Pinpoint the cell where the given text exists, returning its (x, y) midpoint coordinate. 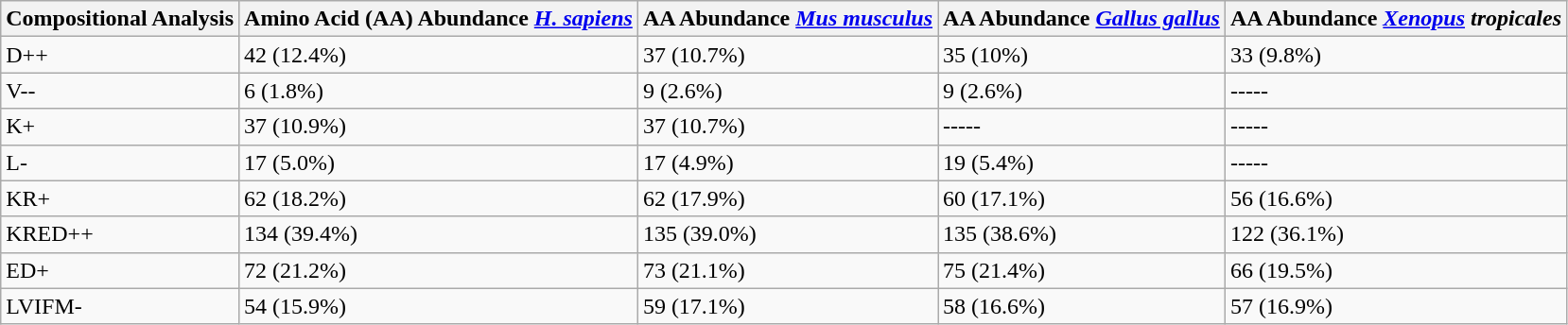
D++ (120, 55)
Amino Acid (AA) Abundance H. sapiens (439, 19)
AA Abundance Xenopus tropicales (1396, 19)
56 (16.6%) (1396, 198)
75 (21.4%) (1082, 270)
19 (5.4%) (1082, 162)
57 (16.9%) (1396, 306)
17 (5.0%) (439, 162)
60 (17.1%) (1082, 198)
AA Abundance Gallus gallus (1082, 19)
135 (38.6%) (1082, 234)
62 (18.2%) (439, 198)
37 (10.9%) (439, 127)
KRED++ (120, 234)
K+ (120, 127)
KR+ (120, 198)
Compositional Analysis (120, 19)
58 (16.6%) (1082, 306)
6 (1.8%) (439, 91)
LVIFM- (120, 306)
42 (12.4%) (439, 55)
66 (19.5%) (1396, 270)
L- (120, 162)
54 (15.9%) (439, 306)
62 (17.9%) (787, 198)
72 (21.2%) (439, 270)
33 (9.8%) (1396, 55)
122 (36.1%) (1396, 234)
17 (4.9%) (787, 162)
V-- (120, 91)
134 (39.4%) (439, 234)
73 (21.1%) (787, 270)
35 (10%) (1082, 55)
ED+ (120, 270)
AA Abundance Mus musculus (787, 19)
135 (39.0%) (787, 234)
59 (17.1%) (787, 306)
